Return (X, Y) of the center of cell containing provided text 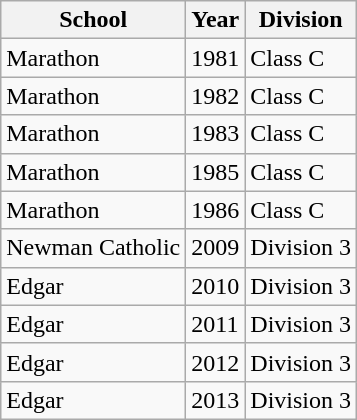
2012 (216, 362)
1982 (216, 96)
2011 (216, 324)
2009 (216, 248)
1983 (216, 134)
Division (301, 20)
Year (216, 20)
1986 (216, 210)
1981 (216, 58)
2010 (216, 286)
Newman Catholic (94, 248)
1985 (216, 172)
2013 (216, 400)
School (94, 20)
